Capture the cell that displays the provided text and extract its [X, Y] central coordinate. 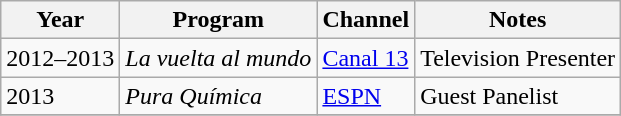
Pura Química [218, 96]
Year [60, 20]
La vuelta al mundo [218, 58]
Notes [518, 20]
ESPN [366, 96]
2012–2013 [60, 58]
Canal 13 [366, 58]
Guest Panelist [518, 96]
Television Presenter [518, 58]
2013 [60, 96]
Program [218, 20]
Channel [366, 20]
